Identify which cell holds the provided text, then report its (X, Y) central coordinate. 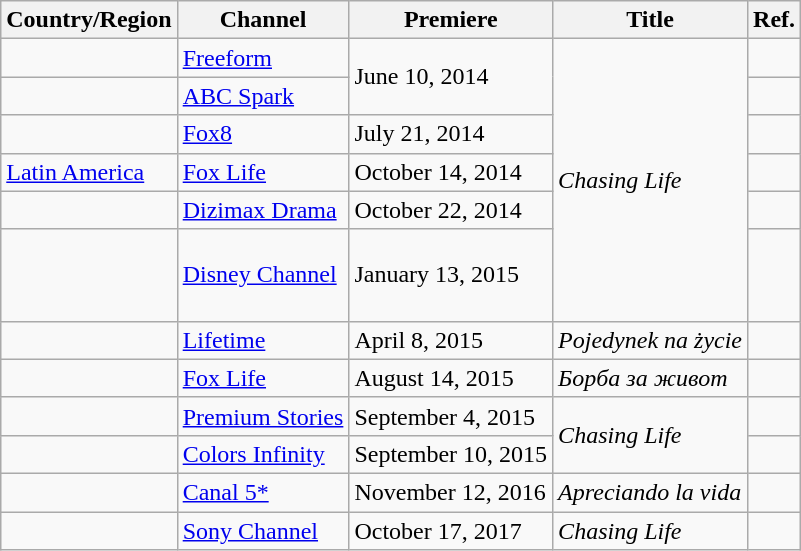
September 10, 2015 (451, 454)
Sony Channel (263, 531)
October 17, 2017 (451, 531)
Latin America (89, 172)
Борба за живот (650, 378)
Canal 5* (263, 492)
Fox8 (263, 134)
April 8, 2015 (451, 340)
Lifetime (263, 340)
August 14, 2015 (451, 378)
September 4, 2015 (451, 416)
Disney Channel (263, 275)
Country/Region (89, 20)
Title (650, 20)
Premium Stories (263, 416)
Premiere (451, 20)
October 22, 2014 (451, 210)
Apreciando la vida (650, 492)
January 13, 2015 (451, 275)
Dizimax Drama (263, 210)
ABC Spark (263, 96)
Ref. (774, 20)
October 14, 2014 (451, 172)
June 10, 2014 (451, 77)
Freeform (263, 58)
Pojedynek na życie (650, 340)
July 21, 2014 (451, 134)
Colors Infinity (263, 454)
Channel (263, 20)
November 12, 2016 (451, 492)
